From the cell containing the given text, extract its center point as [x, y] coordinate. 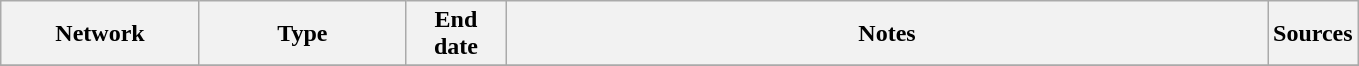
Sources [1314, 34]
Network [100, 34]
End date [456, 34]
Notes [886, 34]
Type [302, 34]
